Return (x, y) of the center of cell containing provided text 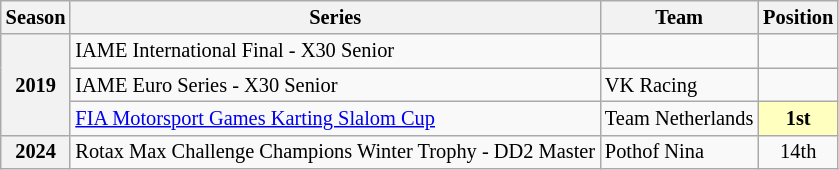
IAME Euro Series - X30 Senior (335, 85)
VK Racing (679, 85)
14th (798, 152)
Series (335, 17)
2019 (36, 84)
2024 (36, 152)
Team (679, 17)
Team Netherlands (679, 118)
IAME International Final - X30 Senior (335, 51)
FIA Motorsport Games Karting Slalom Cup (335, 118)
Pothof Nina (679, 152)
Rotax Max Challenge Champions Winter Trophy - DD2 Master (335, 152)
1st (798, 118)
Position (798, 17)
Season (36, 17)
